Pinpoint the cell where the given text exists, returning its (X, Y) midpoint coordinate. 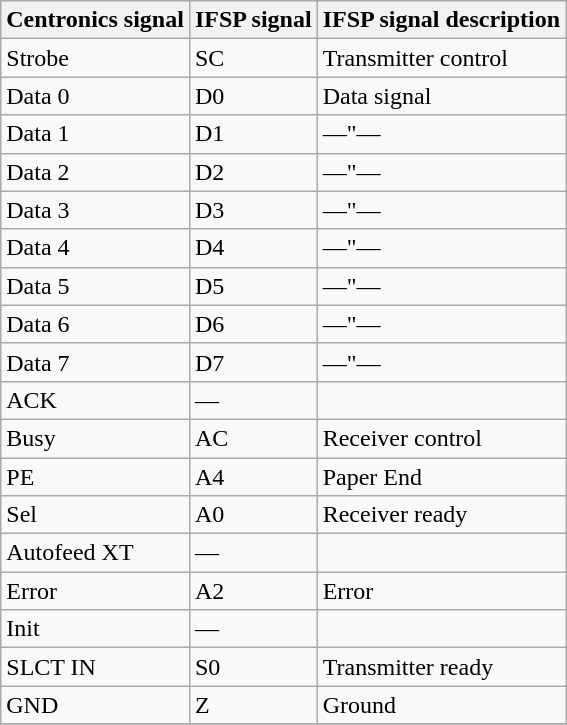
S0 (253, 667)
Data 2 (96, 172)
Autofeed XT (96, 553)
ACK (96, 400)
Data 5 (96, 286)
Data 3 (96, 210)
D5 (253, 286)
Paper End (441, 477)
Data signal (441, 96)
D0 (253, 96)
Ground (441, 705)
D1 (253, 134)
Transmitter ready (441, 667)
Data 4 (96, 248)
A0 (253, 515)
AC (253, 438)
Receiver control (441, 438)
PE (96, 477)
D2 (253, 172)
Data 6 (96, 324)
D3 (253, 210)
D4 (253, 248)
A4 (253, 477)
GND (96, 705)
Z (253, 705)
Transmitter control (441, 58)
D7 (253, 362)
Init (96, 629)
SC (253, 58)
Sel (96, 515)
A2 (253, 591)
IFSP signal (253, 20)
SLCT IN (96, 667)
Strobe (96, 58)
Centronics signal (96, 20)
IFSP signal description (441, 20)
Busy (96, 438)
Receiver ready (441, 515)
D6 (253, 324)
Data 0 (96, 96)
Data 1 (96, 134)
Data 7 (96, 362)
